Extract the [x, y] coordinate from the center of the cell holding the provided text.  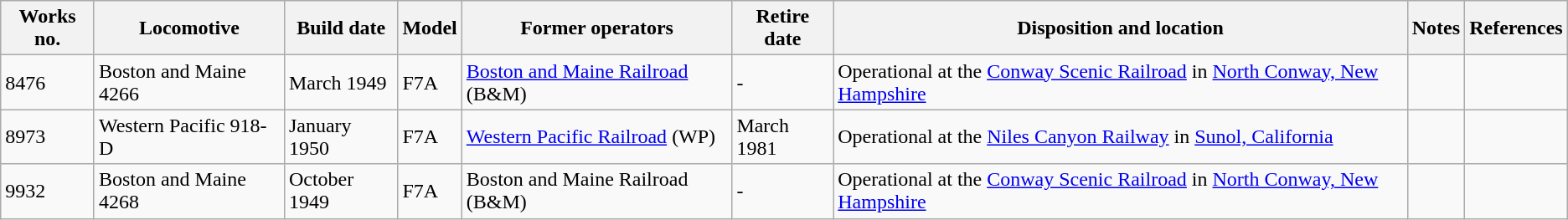
References [1516, 28]
Model [430, 28]
Build date [340, 28]
8973 [48, 137]
Boston and Maine 4266 [189, 82]
Disposition and location [1121, 28]
January 1950 [340, 137]
March 1981 [782, 137]
Retire date [782, 28]
Works no. [48, 28]
Notes [1436, 28]
March 1949 [340, 82]
9932 [48, 191]
Locomotive [189, 28]
Western Pacific Railroad (WP) [596, 137]
Boston and Maine 4268 [189, 191]
8476 [48, 82]
Western Pacific 918-D [189, 137]
Former operators [596, 28]
October 1949 [340, 191]
Operational at the Niles Canyon Railway in Sunol, California [1121, 137]
